Extract the [x, y] coordinate from the center of the cell holding the provided text.  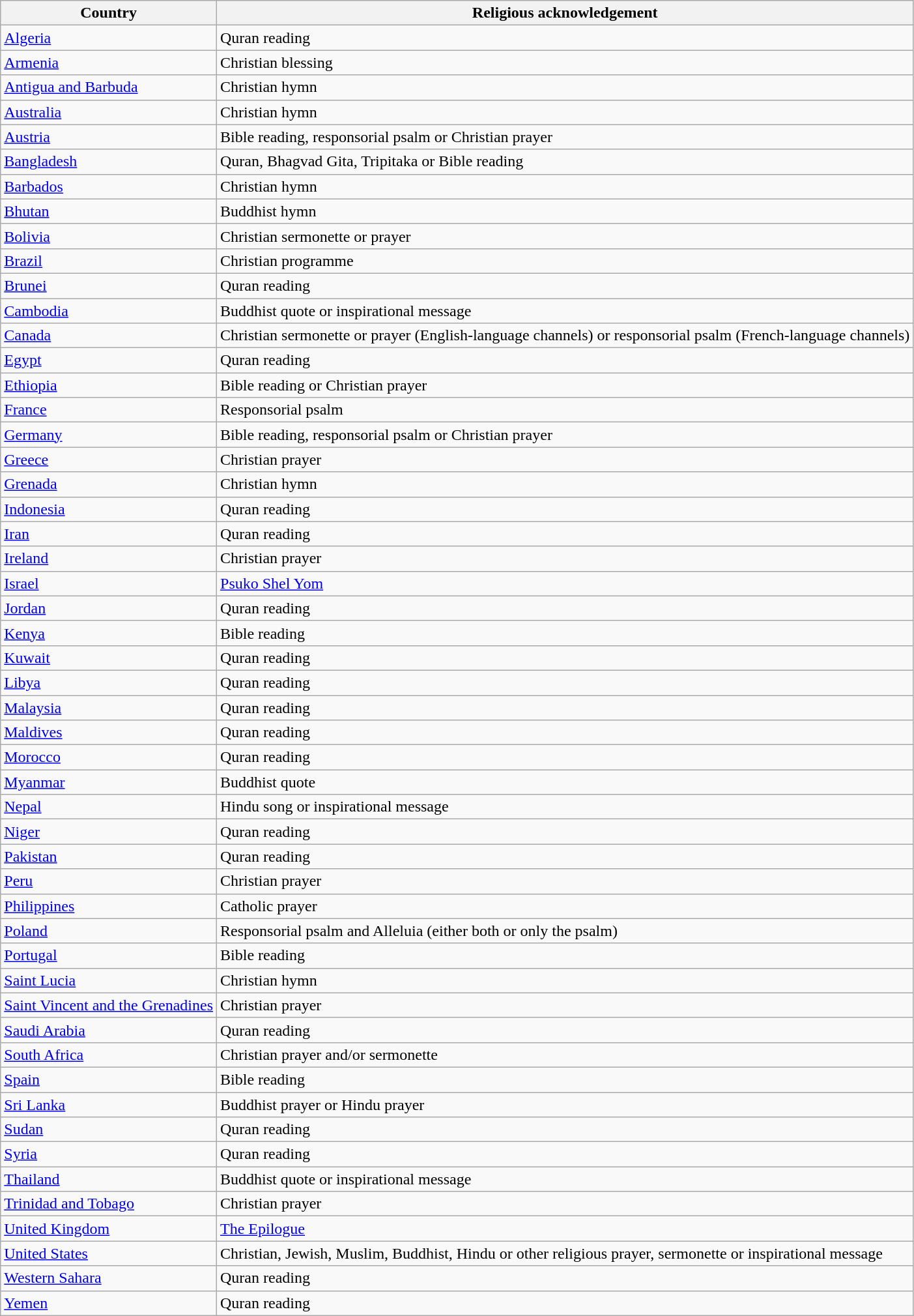
Australia [109, 112]
Grenada [109, 484]
Christian programme [565, 261]
Malaysia [109, 707]
Morocco [109, 757]
Canada [109, 336]
Spain [109, 1079]
Christian, Jewish, Muslim, Buddhist, Hindu or other religious prayer, sermonette or inspirational message [565, 1253]
Pakistan [109, 856]
Buddhist quote [565, 782]
Ireland [109, 559]
Austria [109, 137]
Algeria [109, 38]
Maldives [109, 733]
The Epilogue [565, 1229]
Western Sahara [109, 1278]
France [109, 410]
Kuwait [109, 658]
Saudi Arabia [109, 1030]
Catholic prayer [565, 906]
Brunei [109, 285]
Buddhist hymn [565, 211]
Bolivia [109, 236]
Yemen [109, 1303]
Psuko Shel Yom [565, 583]
Poland [109, 931]
Libya [109, 682]
Ethiopia [109, 385]
Niger [109, 832]
Christian sermonette or prayer [565, 236]
Armenia [109, 63]
Cambodia [109, 311]
Greece [109, 460]
Responsorial psalm [565, 410]
United Kingdom [109, 1229]
Antigua and Barbuda [109, 87]
Bangladesh [109, 162]
Christian sermonette or prayer (English-language channels) or responsorial psalm (French-language channels) [565, 336]
South Africa [109, 1055]
Nepal [109, 807]
Saint Vincent and the Grenadines [109, 1005]
Jordan [109, 608]
Thailand [109, 1179]
Quran, Bhagvad Gita, Tripitaka or Bible reading [565, 162]
Iran [109, 534]
Responsorial psalm and Alleluia (either both or only the psalm) [565, 931]
Saint Lucia [109, 980]
Religious acknowledgement [565, 13]
Myanmar [109, 782]
United States [109, 1253]
Kenya [109, 633]
Country [109, 13]
Christian prayer and/or sermonette [565, 1055]
Philippines [109, 906]
Syria [109, 1154]
Israel [109, 583]
Peru [109, 881]
Egypt [109, 360]
Buddhist prayer or Hindu prayer [565, 1105]
Portugal [109, 956]
Barbados [109, 186]
Trinidad and Tobago [109, 1204]
Sri Lanka [109, 1105]
Christian blessing [565, 63]
Indonesia [109, 509]
Germany [109, 435]
Bhutan [109, 211]
Brazil [109, 261]
Sudan [109, 1130]
Bible reading or Christian prayer [565, 385]
Hindu song or inspirational message [565, 807]
